Output the [x, y] coordinate of the center of the cell containing the given text.  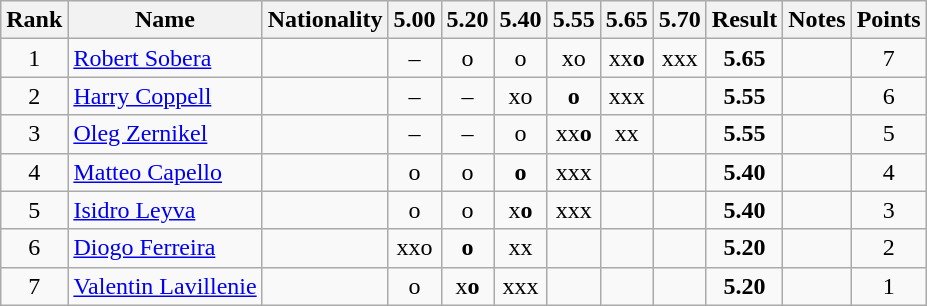
Result [744, 20]
Matteo Capello [165, 172]
Nationality [325, 20]
Diogo Ferreira [165, 248]
Harry Coppell [165, 96]
5.00 [414, 20]
Robert Sobera [165, 58]
Rank [34, 20]
Points [888, 20]
Isidro Leyva [165, 210]
Oleg Zernikel [165, 134]
Notes [817, 20]
5.70 [680, 20]
Valentin Lavillenie [165, 286]
Name [165, 20]
